Return the [x, y] coordinate for the center point of the cell that contains the specified text.  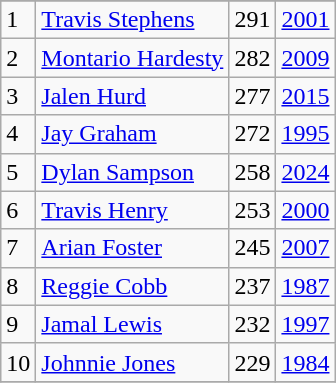
Montario Hardesty [132, 58]
Jamal Lewis [132, 324]
Johnnie Jones [132, 362]
Arian Foster [132, 248]
8 [18, 286]
282 [252, 58]
Reggie Cobb [132, 286]
Jay Graham [132, 134]
1 [18, 20]
2 [18, 58]
2001 [306, 20]
232 [252, 324]
Travis Stephens [132, 20]
9 [18, 324]
3 [18, 96]
237 [252, 286]
2007 [306, 248]
1987 [306, 286]
2000 [306, 210]
Travis Henry [132, 210]
245 [252, 248]
7 [18, 248]
291 [252, 20]
258 [252, 172]
1995 [306, 134]
2024 [306, 172]
1984 [306, 362]
1997 [306, 324]
272 [252, 134]
277 [252, 96]
6 [18, 210]
229 [252, 362]
2015 [306, 96]
Jalen Hurd [132, 96]
Dylan Sampson [132, 172]
2009 [306, 58]
4 [18, 134]
253 [252, 210]
10 [18, 362]
5 [18, 172]
